Identify which cell holds the provided text, then report its (X, Y) central coordinate. 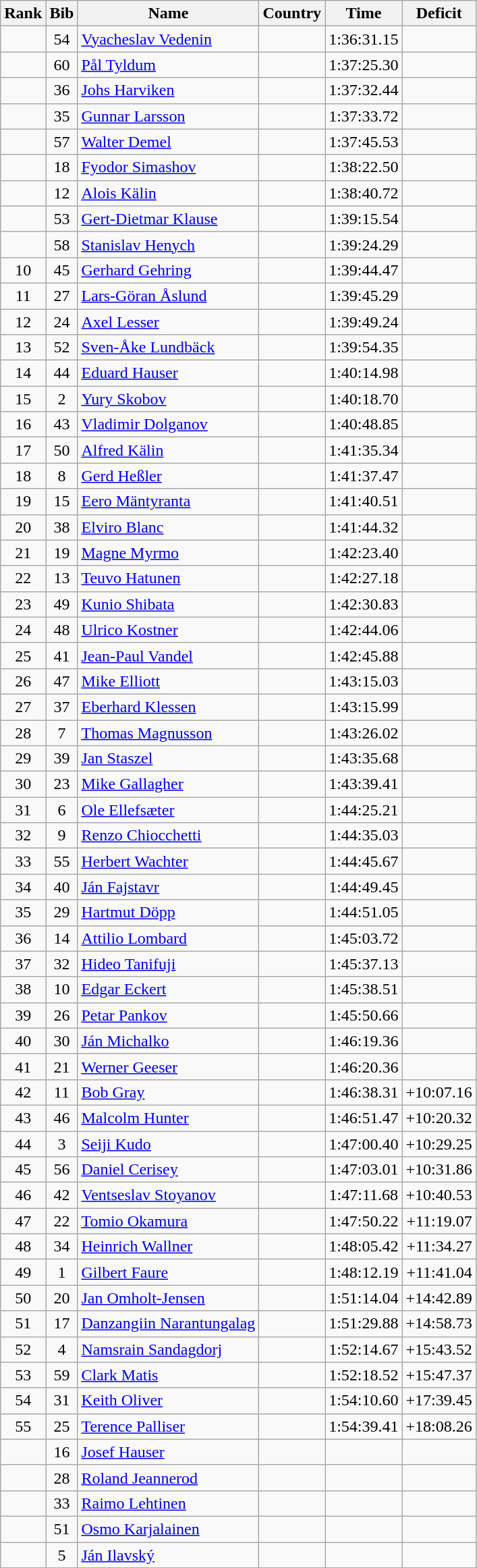
Clark Matis (169, 1375)
+15:43.52 (439, 1349)
1:46:20.36 (364, 1066)
1:39:49.24 (364, 322)
+10:29.25 (439, 1144)
1:38:22.50 (364, 167)
Magne Myrmo (169, 553)
Country (292, 13)
Thomas Magnusson (169, 732)
1:45:37.13 (364, 964)
1:39:54.35 (364, 348)
1:37:32.44 (364, 90)
1:47:00.40 (364, 1144)
Malcolm Hunter (169, 1118)
1:39:24.29 (364, 244)
6 (62, 810)
Kunio Shibata (169, 604)
Bob Gray (169, 1092)
Mike Elliott (169, 681)
1:44:25.21 (364, 810)
Eero Mäntyranta (169, 502)
1:41:35.34 (364, 450)
Vyacheslav Vedenin (169, 39)
1:45:38.51 (364, 990)
Johs Harviken (169, 90)
+14:42.89 (439, 1298)
Hideo Tanifuji (169, 964)
59 (62, 1375)
Gunnar Larsson (169, 116)
1:44:45.67 (364, 861)
Seiji Kudo (169, 1144)
1 (62, 1272)
8 (62, 476)
1:39:44.47 (364, 270)
+17:39.45 (439, 1401)
1:46:19.36 (364, 1041)
7 (62, 732)
Axel Lesser (169, 322)
Fyodor Simashov (169, 167)
1:42:30.83 (364, 604)
Deficit (439, 13)
+10:31.86 (439, 1170)
Walter Demel (169, 142)
Ján Fajstavr (169, 887)
1:47:50.22 (364, 1221)
Ján Ilavský (169, 1555)
1:39:45.29 (364, 296)
Vladimir Dolganov (169, 425)
+14:58.73 (439, 1324)
Ulrico Kostner (169, 630)
Elviro Blanc (169, 527)
Pål Tyldum (169, 65)
Daniel Cerisey (169, 1170)
57 (62, 142)
Namsrain Sandagdorj (169, 1349)
1:43:15.99 (364, 707)
+10:20.32 (439, 1118)
1:44:49.45 (364, 887)
1:37:25.30 (364, 65)
Gilbert Faure (169, 1272)
1:43:39.41 (364, 784)
Josef Hauser (169, 1452)
1:48:12.19 (364, 1272)
1:38:40.72 (364, 193)
Eduard Hauser (169, 373)
1:46:51.47 (364, 1118)
Ján Michalko (169, 1041)
Rank (23, 13)
1:44:51.05 (364, 913)
1:43:35.68 (364, 759)
1:51:14.04 (364, 1298)
Eberhard Klessen (169, 707)
Mike Gallagher (169, 784)
Stanislav Henych (169, 244)
1:37:33.72 (364, 116)
+11:41.04 (439, 1272)
Raimo Lehtinen (169, 1503)
Renzo Chiocchetti (169, 836)
Petar Pankov (169, 1015)
+11:34.27 (439, 1247)
Werner Geeser (169, 1066)
Roland Jeannerod (169, 1478)
56 (62, 1170)
1:40:14.98 (364, 373)
1:42:45.88 (364, 655)
Gerhard Gehring (169, 270)
+18:08.26 (439, 1426)
9 (62, 836)
1:48:05.42 (364, 1247)
Hartmut Döpp (169, 913)
1:51:29.88 (364, 1324)
60 (62, 65)
1:40:18.70 (364, 399)
1:37:45.53 (364, 142)
Alois Kälin (169, 193)
Jan Omholt-Jensen (169, 1298)
Sven-Åke Lundbäck (169, 348)
Gert-Dietmar Klause (169, 219)
Teuvo Hatunen (169, 578)
Osmo Karjalainen (169, 1529)
1:54:10.60 (364, 1401)
Ole Ellefsæter (169, 810)
1:43:15.03 (364, 681)
Ventseslav Stoyanov (169, 1195)
Keith Oliver (169, 1401)
Terence Palliser (169, 1426)
Jean-Paul Vandel (169, 655)
1:44:35.03 (364, 836)
1:39:15.54 (364, 219)
Bib (62, 13)
1:47:11.68 (364, 1195)
Time (364, 13)
1:36:31.15 (364, 39)
Yury Skobov (169, 399)
5 (62, 1555)
+15:47.37 (439, 1375)
Edgar Eckert (169, 990)
1:52:18.52 (364, 1375)
1:45:03.72 (364, 938)
1:52:14.67 (364, 1349)
1:42:23.40 (364, 553)
Attilio Lombard (169, 938)
1:40:48.85 (364, 425)
3 (62, 1144)
Herbert Wachter (169, 861)
1:46:38.31 (364, 1092)
4 (62, 1349)
Danzangiin Narantungalag (169, 1324)
1:42:27.18 (364, 578)
Name (169, 13)
1:45:50.66 (364, 1015)
+11:19.07 (439, 1221)
1:41:40.51 (364, 502)
Gerd Heßler (169, 476)
+10:07.16 (439, 1092)
1:43:26.02 (364, 732)
+10:40.53 (439, 1195)
1:41:37.47 (364, 476)
Jan Staszel (169, 759)
1:42:44.06 (364, 630)
Lars-Göran Åslund (169, 296)
58 (62, 244)
1:54:39.41 (364, 1426)
2 (62, 399)
1:47:03.01 (364, 1170)
Heinrich Wallner (169, 1247)
1:41:44.32 (364, 527)
Alfred Kälin (169, 450)
Tomio Okamura (169, 1221)
